Find where the given text appears and provide that cell's center as [x, y] coordinate. 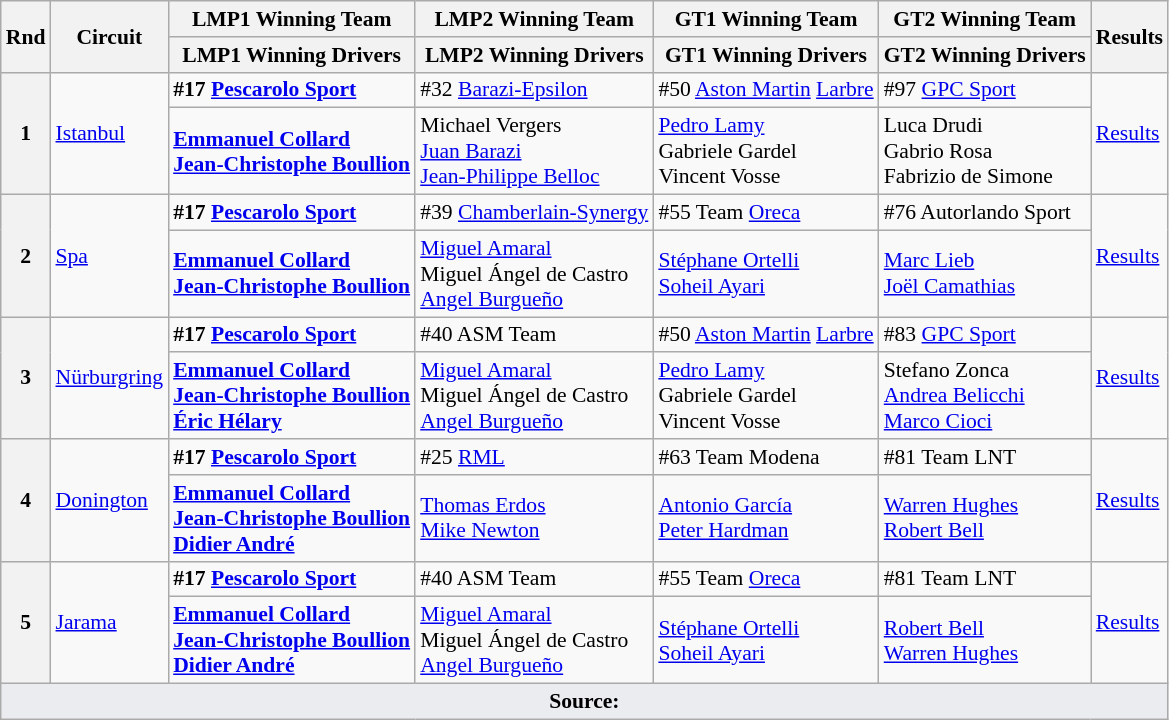
LMP2 Winning Team [534, 19]
Jarama [109, 622]
GT1 Winning Team [766, 19]
LMP2 Winning Drivers [534, 55]
Warren Hughes Robert Bell [985, 518]
LMP1 Winning Drivers [292, 55]
#32 Barazi-Epsilon [534, 90]
Marc Lieb Joël Camathias [985, 274]
Spa [109, 256]
#97 GPC Sport [985, 90]
LMP1 Winning Team [292, 19]
4 [26, 500]
Nürburgring [109, 378]
5 [26, 622]
Donington [109, 500]
Rnd [26, 36]
3 [26, 378]
Michael Vergers Juan Barazi Jean-Philippe Belloc [534, 152]
GT2 Winning Team [985, 19]
Circuit [109, 36]
#39 Chamberlain-Synergy [534, 213]
Thomas Erdos Mike Newton [534, 518]
Stefano Zonca Andrea Belicchi Marco Cioci [985, 396]
Source: [584, 702]
Antonio García Peter Hardman [766, 518]
1 [26, 133]
#76 Autorlando Sport [985, 213]
GT2 Winning Drivers [985, 55]
#63 Team Modena [766, 457]
GT1 Winning Drivers [766, 55]
2 [26, 256]
Robert Bell Warren Hughes [985, 640]
Emmanuel Collard Jean-Christophe Boullion Éric Hélary [292, 396]
Istanbul [109, 133]
Luca Drudi Gabrio Rosa Fabrizio de Simone [985, 152]
#83 GPC Sport [985, 335]
#25 RML [534, 457]
